Return [X, Y] of the center of cell containing provided text 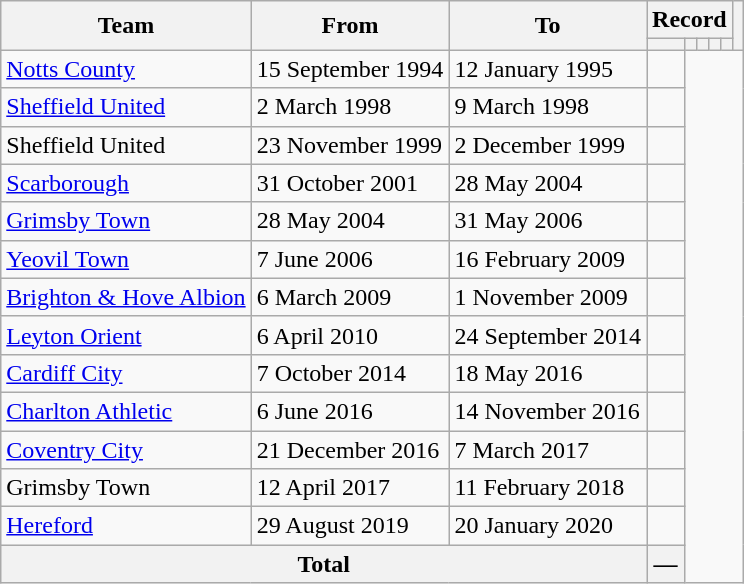
Team [126, 26]
6 March 2009 [350, 297]
2 December 1999 [548, 145]
7 June 2006 [350, 259]
Charlton Athletic [126, 411]
24 September 2014 [548, 335]
6 June 2016 [350, 411]
18 May 2016 [548, 373]
Cardiff City [126, 373]
— [666, 564]
Leyton Orient [126, 335]
Brighton & Hove Albion [126, 297]
Notts County [126, 69]
6 April 2010 [350, 335]
20 January 2020 [548, 526]
Total [324, 564]
23 November 1999 [350, 145]
7 October 2014 [350, 373]
To [548, 26]
11 February 2018 [548, 488]
Hereford [126, 526]
From [350, 26]
Coventry City [126, 449]
12 January 1995 [548, 69]
31 October 2001 [350, 183]
29 August 2019 [350, 526]
Yeovil Town [126, 259]
15 September 1994 [350, 69]
14 November 2016 [548, 411]
1 November 2009 [548, 297]
31 May 2006 [548, 221]
7 March 2017 [548, 449]
16 February 2009 [548, 259]
Record [690, 20]
12 April 2017 [350, 488]
2 March 1998 [350, 107]
Scarborough [126, 183]
21 December 2016 [350, 449]
9 March 1998 [548, 107]
